Locate the cell with the specified text and output its [x, y] center coordinate. 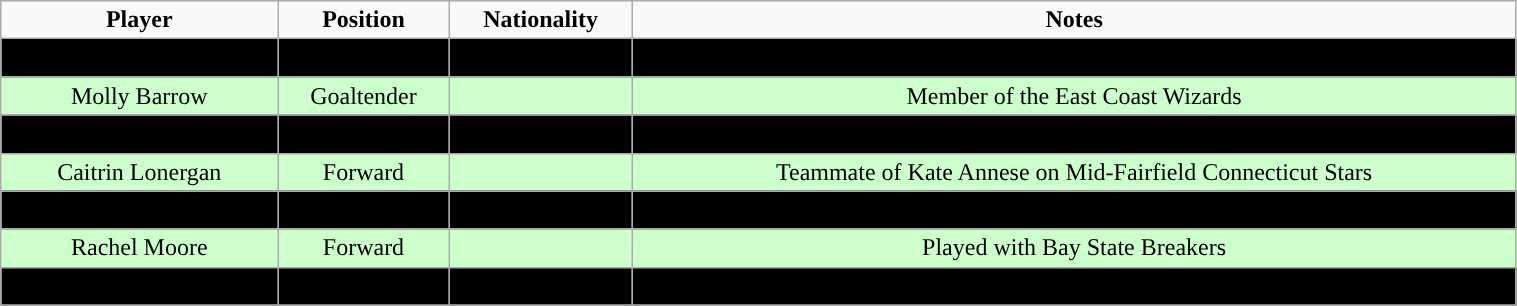
Goaltender [364, 96]
Played with the Mid-Fairfield Connecticut Stars [1074, 58]
Attended North American Hockey Academy [1074, 286]
Played with Delaney Belinskas on Mass. Spitfires [1074, 210]
Notes [1074, 20]
Member of the East Coast Wizards [1074, 96]
Bridget McCarthy [140, 210]
Rachel Moore [140, 248]
Played with Bay State Breakers [1074, 248]
Delaney Belinskas [140, 134]
Kate Annese [140, 58]
Defender [364, 286]
A Florida native; Played for the Mass. Spitfires [1074, 134]
Nationality [540, 20]
Position [364, 20]
Player [140, 20]
Molly Barrow [140, 96]
Caitrin Lonergan [140, 172]
Caroline Ross [140, 286]
Teammate of Kate Annese on Mid-Fairfield Connecticut Stars [1074, 172]
